From the cell containing the given text, extract its center point as [X, Y] coordinate. 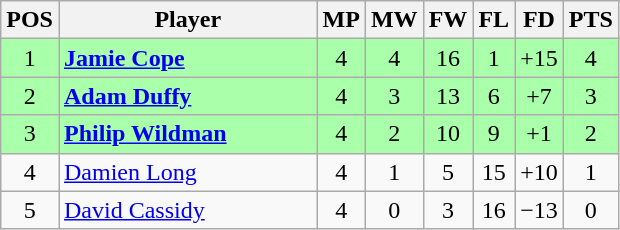
Damien Long [188, 172]
Jamie Cope [188, 58]
FL [494, 20]
13 [448, 96]
MP [341, 20]
6 [494, 96]
PTS [590, 20]
9 [494, 134]
Philip Wildman [188, 134]
+15 [540, 58]
+10 [540, 172]
MW [394, 20]
15 [494, 172]
−13 [540, 210]
10 [448, 134]
FD [540, 20]
Adam Duffy [188, 96]
POS [30, 20]
Player [188, 20]
David Cassidy [188, 210]
FW [448, 20]
+1 [540, 134]
+7 [540, 96]
